For the text-containing cell, return its midpoint in [X, Y] coordinate format. 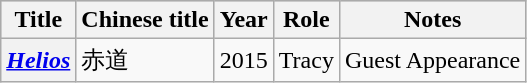
Role [306, 20]
Guest Appearance [432, 60]
赤道 [145, 60]
Tracy [306, 60]
Notes [432, 20]
Helios [38, 60]
Chinese title [145, 20]
2015 [244, 60]
Year [244, 20]
Title [38, 20]
